Extract the (X, Y) coordinate from the center of the cell holding the provided text.  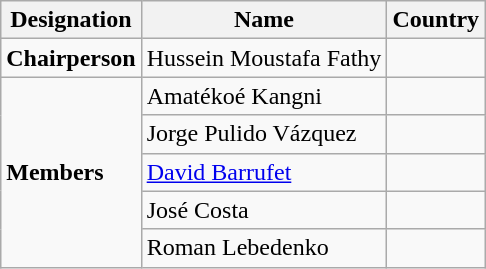
David Barrufet (264, 172)
Chairperson (71, 58)
Hussein Moustafa Fathy (264, 58)
Amatékoé Kangni (264, 96)
Members (71, 172)
Jorge Pulido Vázquez (264, 134)
Designation (71, 20)
Name (264, 20)
Roman Lebedenko (264, 248)
José Costa (264, 210)
Country (436, 20)
